Provide the (X, Y) coordinate of the cell's center where the given text is located.  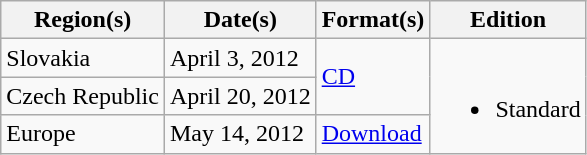
Slovakia (83, 58)
Download (373, 134)
Date(s) (240, 20)
Europe (83, 134)
Edition (508, 20)
Region(s) (83, 20)
April 3, 2012 (240, 58)
Standard (508, 96)
May 14, 2012 (240, 134)
Czech Republic (83, 96)
April 20, 2012 (240, 96)
Format(s) (373, 20)
CD (373, 77)
